Determine the [x, y] coordinate at the center of the cell enclosing the given text.  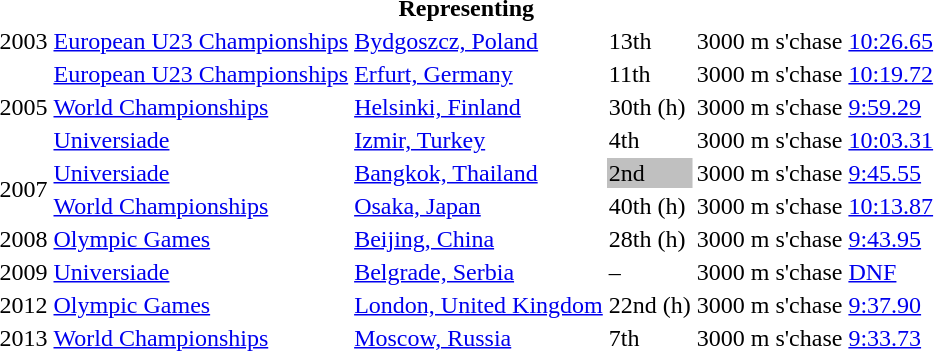
11th [650, 74]
Erfurt, Germany [479, 74]
Beijing, China [479, 239]
Helsinki, Finland [479, 107]
Osaka, Japan [479, 206]
40th (h) [650, 206]
Bangkok, Thailand [479, 173]
Izmir, Turkey [479, 140]
30th (h) [650, 107]
4th [650, 140]
London, United Kingdom [479, 305]
28th (h) [650, 239]
Belgrade, Serbia [479, 272]
22nd (h) [650, 305]
2nd [650, 173]
– [650, 272]
13th [650, 41]
Bydgoszcz, Poland [479, 41]
